For the text-containing cell, return its midpoint in [X, Y] coordinate format. 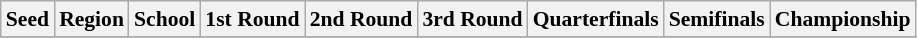
Seed [28, 19]
Championship [843, 19]
Region [92, 19]
3rd Round [472, 19]
Quarterfinals [596, 19]
Semifinals [717, 19]
1st Round [252, 19]
2nd Round [362, 19]
School [164, 19]
